Output the (x, y) coordinate of the center of the cell containing the given text.  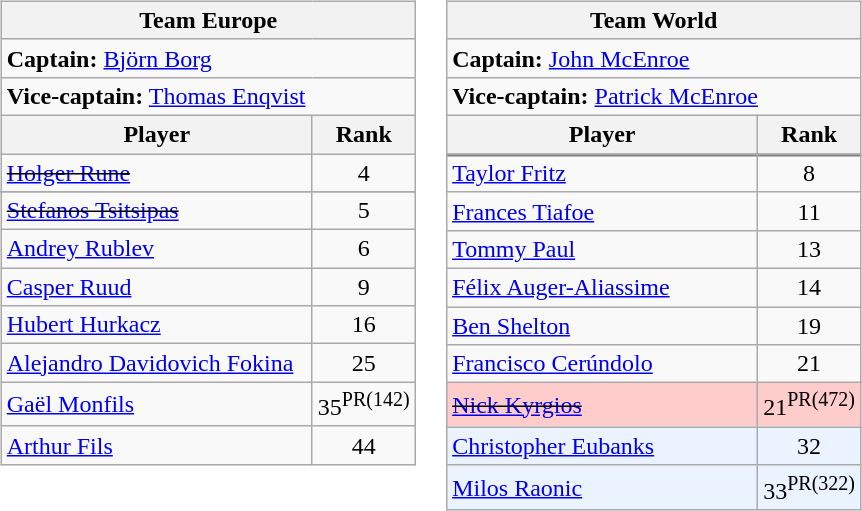
32 (810, 446)
Tommy Paul (602, 249)
35PR(142) (364, 404)
19 (810, 325)
5 (364, 211)
Andrey Rublev (156, 249)
Hubert Hurkacz (156, 325)
Team World (654, 20)
Taylor Fritz (602, 173)
Captain: Björn Borg (208, 58)
Vice-captain: Patrick McEnroe (654, 96)
4 (364, 173)
Stefanos Tsitsipas (156, 211)
25 (364, 363)
Frances Tiafoe (602, 211)
21PR(472) (810, 406)
Captain: John McEnroe (654, 58)
33PR(322) (810, 488)
21 (810, 364)
13 (810, 249)
Félix Auger-Aliassime (602, 287)
Francisco Cerúndolo (602, 364)
Gaël Monfils (156, 404)
44 (364, 445)
Milos Raonic (602, 488)
Vice-captain: Thomas Enqvist (208, 96)
6 (364, 249)
Team Europe (208, 20)
14 (810, 287)
Arthur Fils (156, 445)
Nick Kyrgios (602, 406)
8 (810, 173)
11 (810, 211)
Casper Ruud (156, 287)
Alejandro Davidovich Fokina (156, 363)
9 (364, 287)
Ben Shelton (602, 325)
16 (364, 325)
Christopher Eubanks (602, 446)
Holger Rune (156, 173)
